Return (X, Y) of the center of cell containing provided text 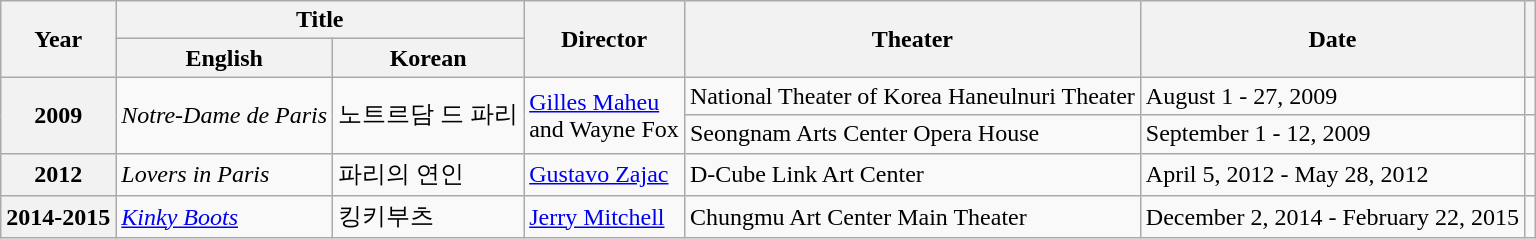
킹키부츠 (428, 218)
Date (1332, 39)
Gustavo Zajac (604, 174)
Lovers in Paris (224, 174)
Notre-Dame de Paris (224, 115)
Chungmu Art Center Main Theater (912, 218)
Title (320, 20)
English (224, 58)
2009 (58, 115)
2014-2015 (58, 218)
Year (58, 39)
National Theater of Korea Haneulnuri Theater (912, 96)
Theater (912, 39)
Korean (428, 58)
Jerry Mitchell (604, 218)
Seongnam Arts Center Opera House (912, 134)
노트르담 드 파리 (428, 115)
Gilles Maheuand Wayne Fox (604, 115)
September 1 - 12, 2009 (1332, 134)
D-Cube Link Art Center (912, 174)
파리의 연인 (428, 174)
2012 (58, 174)
August 1 - 27, 2009 (1332, 96)
Director (604, 39)
April 5, 2012 - May 28, 2012 (1332, 174)
December 2, 2014 - February 22, 2015 (1332, 218)
Kinky Boots (224, 218)
